Extract the (x, y) coordinate from the center of the cell holding the provided text.  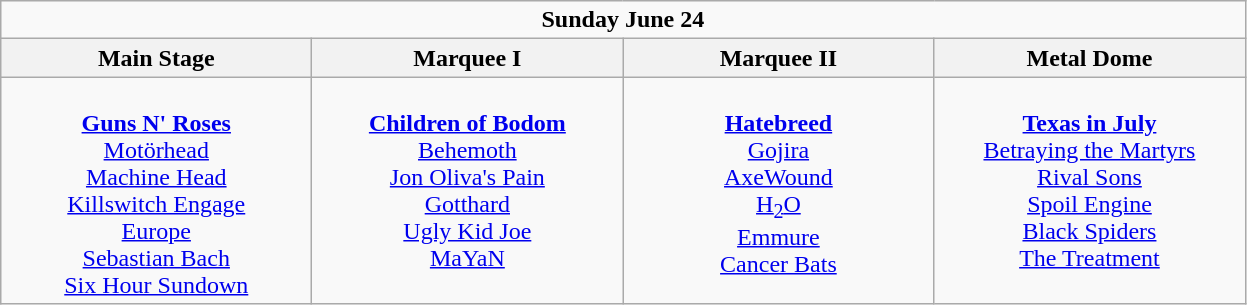
Hatebreed Gojira AxeWound H2O Emmure Cancer Bats (778, 190)
Marquee I (468, 58)
Children of Bodom Behemoth Jon Oliva's Pain Gotthard Ugly Kid Joe MaYaN (468, 190)
Metal Dome (1090, 58)
Sunday June 24 (623, 20)
Marquee II (778, 58)
Main Stage (156, 58)
Guns N' Roses Motörhead Machine Head Killswitch Engage Europe Sebastian Bach Six Hour Sundown (156, 190)
Texas in July Betraying the Martyrs Rival Sons Spoil Engine Black Spiders The Treatment (1090, 190)
